Locate the cell with the specified text and output its (X, Y) center coordinate. 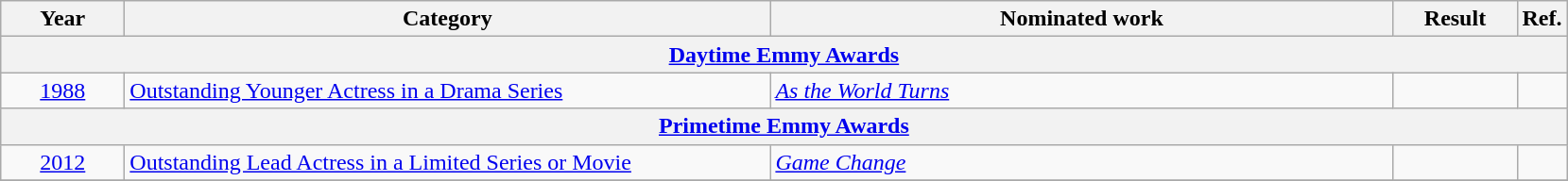
Category (448, 19)
Primetime Emmy Awards (784, 126)
Year (62, 19)
As the World Turns (1081, 90)
Game Change (1081, 162)
Daytime Emmy Awards (784, 55)
Nominated work (1081, 19)
Ref. (1542, 19)
Outstanding Lead Actress in a Limited Series or Movie (448, 162)
Result (1456, 19)
2012 (62, 162)
Outstanding Younger Actress in a Drama Series (448, 90)
1988 (62, 90)
